Pinpoint the cell where the given text exists, returning its [X, Y] midpoint coordinate. 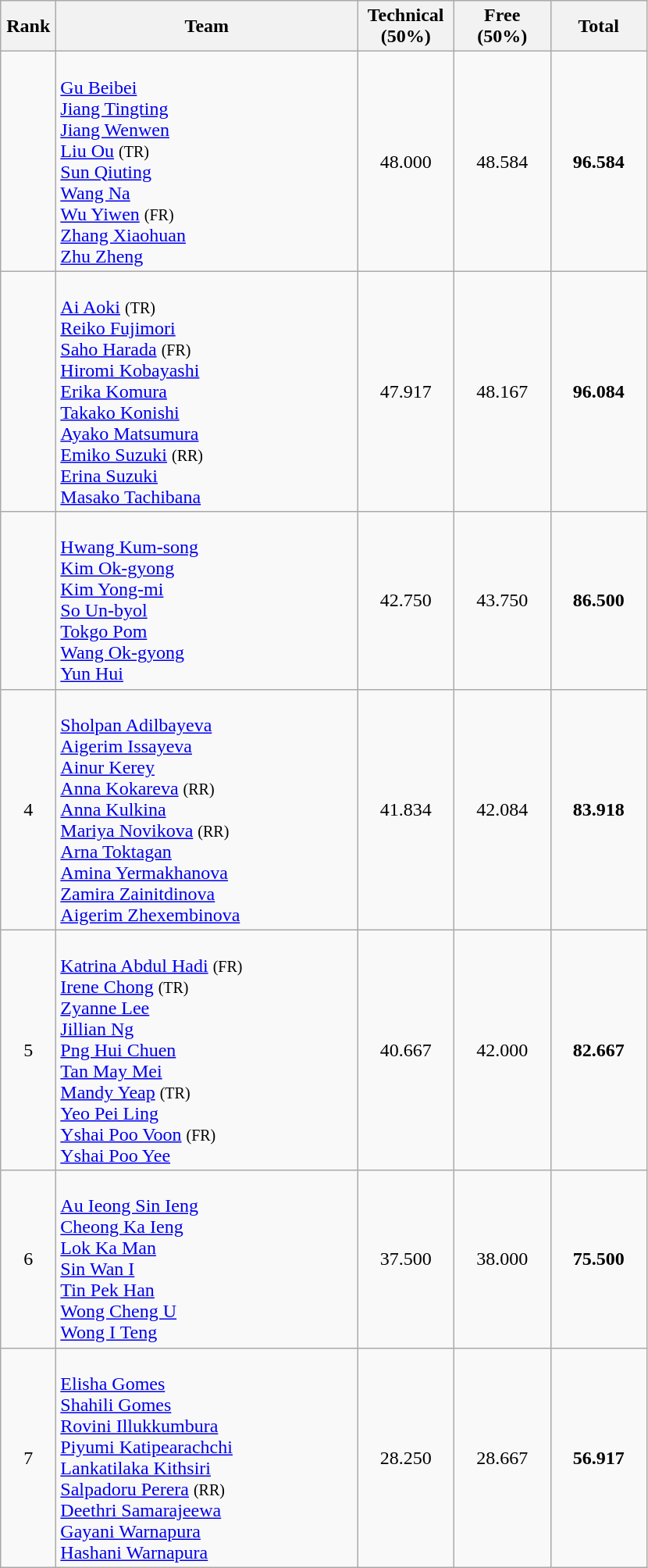
4 [28, 809]
48.167 [502, 391]
38.000 [502, 1259]
40.667 [406, 1050]
37.500 [406, 1259]
42.750 [406, 600]
Team [207, 27]
42.084 [502, 809]
43.750 [502, 600]
Katrina Abdul Hadi (FR)Irene Chong (TR)Zyanne LeeJillian NgPng Hui ChuenTan May MeiMandy Yeap (TR)Yeo Pei LingYshai Poo Voon (FR)Yshai Poo Yee [207, 1050]
56.917 [599, 1458]
28.667 [502, 1458]
41.834 [406, 809]
Hwang Kum-songKim Ok-gyongKim Yong-miSo Un-byolTokgo PomWang Ok-gyongYun Hui [207, 600]
5 [28, 1050]
86.500 [599, 600]
Free(50%) [502, 27]
47.917 [406, 391]
Rank [28, 27]
42.000 [502, 1050]
83.918 [599, 809]
28.250 [406, 1458]
82.667 [599, 1050]
Gu BeibeiJiang TingtingJiang WenwenLiu Ou (TR)Sun QiutingWang NaWu Yiwen (FR)Zhang XiaohuanZhu Zheng [207, 161]
48.000 [406, 161]
Total [599, 27]
96.084 [599, 391]
96.584 [599, 161]
7 [28, 1458]
Technical(50%) [406, 27]
48.584 [502, 161]
75.500 [599, 1259]
Au Ieong Sin IengCheong Ka IengLok Ka ManSin Wan ITin Pek HanWong Cheng UWong I Teng [207, 1259]
6 [28, 1259]
Ai Aoki (TR)Reiko FujimoriSaho Harada (FR)Hiromi KobayashiErika KomuraTakako KonishiAyako MatsumuraEmiko Suzuki (RR)Erina SuzukiMasako Tachibana [207, 391]
